Extract the (x, y) coordinate from the center of the cell holding the provided text.  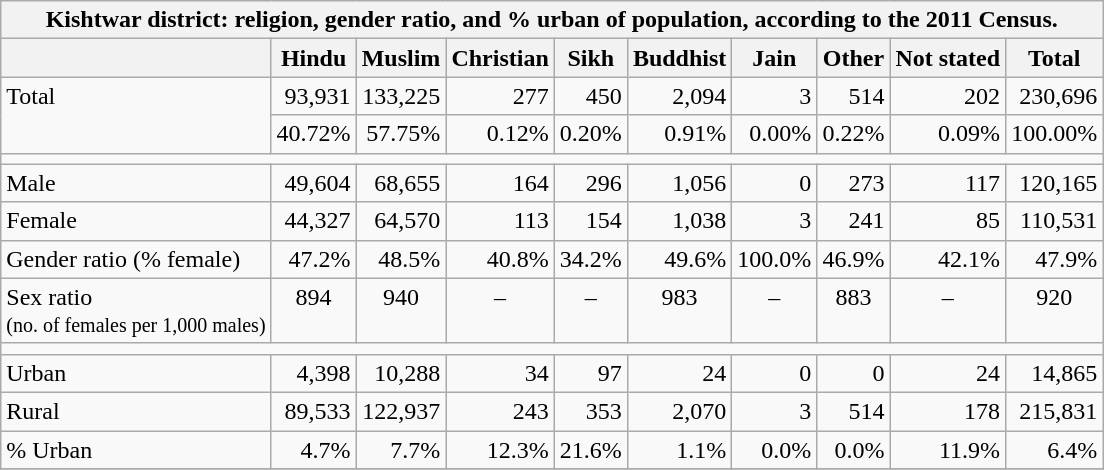
2,094 (679, 96)
57.75% (401, 134)
0.00% (774, 134)
42.1% (948, 259)
Hindu (314, 58)
97 (590, 373)
Other (854, 58)
1,038 (679, 221)
49,604 (314, 183)
0.22% (854, 134)
243 (500, 411)
Sex ratio (no. of females per 1,000 males) (136, 310)
46.9% (854, 259)
1,056 (679, 183)
68,655 (401, 183)
Rural (136, 411)
202 (948, 96)
44,327 (314, 221)
89,533 (314, 411)
40.8% (500, 259)
11.9% (948, 449)
Not stated (948, 58)
Gender ratio (% female) (136, 259)
110,531 (1054, 221)
983 (679, 310)
34.2% (590, 259)
100.00% (1054, 134)
85 (948, 221)
450 (590, 96)
894 (314, 310)
Urban (136, 373)
100.0% (774, 259)
Sikh (590, 58)
Christian (500, 58)
47.9% (1054, 259)
1.1% (679, 449)
34 (500, 373)
21.6% (590, 449)
14,865 (1054, 373)
% Urban (136, 449)
241 (854, 221)
940 (401, 310)
230,696 (1054, 96)
273 (854, 183)
Buddhist (679, 58)
4,398 (314, 373)
883 (854, 310)
154 (590, 221)
Female (136, 221)
Jain (774, 58)
133,225 (401, 96)
277 (500, 96)
296 (590, 183)
Muslim (401, 58)
6.4% (1054, 449)
40.72% (314, 134)
47.2% (314, 259)
2,070 (679, 411)
113 (500, 221)
Kishtwar district: religion, gender ratio, and % urban of population, according to the 2011 Census. (552, 20)
353 (590, 411)
4.7% (314, 449)
0.20% (590, 134)
7.7% (401, 449)
64,570 (401, 221)
10,288 (401, 373)
120,165 (1054, 183)
49.6% (679, 259)
93,931 (314, 96)
Male (136, 183)
122,937 (401, 411)
117 (948, 183)
920 (1054, 310)
48.5% (401, 259)
178 (948, 411)
0.09% (948, 134)
0.91% (679, 134)
12.3% (500, 449)
0.12% (500, 134)
164 (500, 183)
215,831 (1054, 411)
